Return [x, y] of the center of cell containing provided text 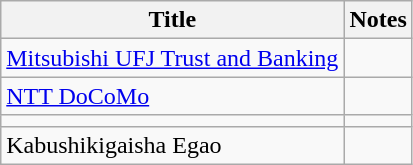
Mitsubishi UFJ Trust and Banking [172, 58]
Title [172, 20]
Kabushikigaisha Egao [172, 145]
Notes [378, 20]
NTT DoCoMo [172, 96]
